Determine the [X, Y] coordinate at the center of the cell enclosing the given text.  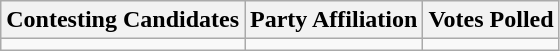
Votes Polled [491, 20]
Contesting Candidates [123, 20]
Party Affiliation [334, 20]
